Identify which cell holds the provided text, then report its (x, y) central coordinate. 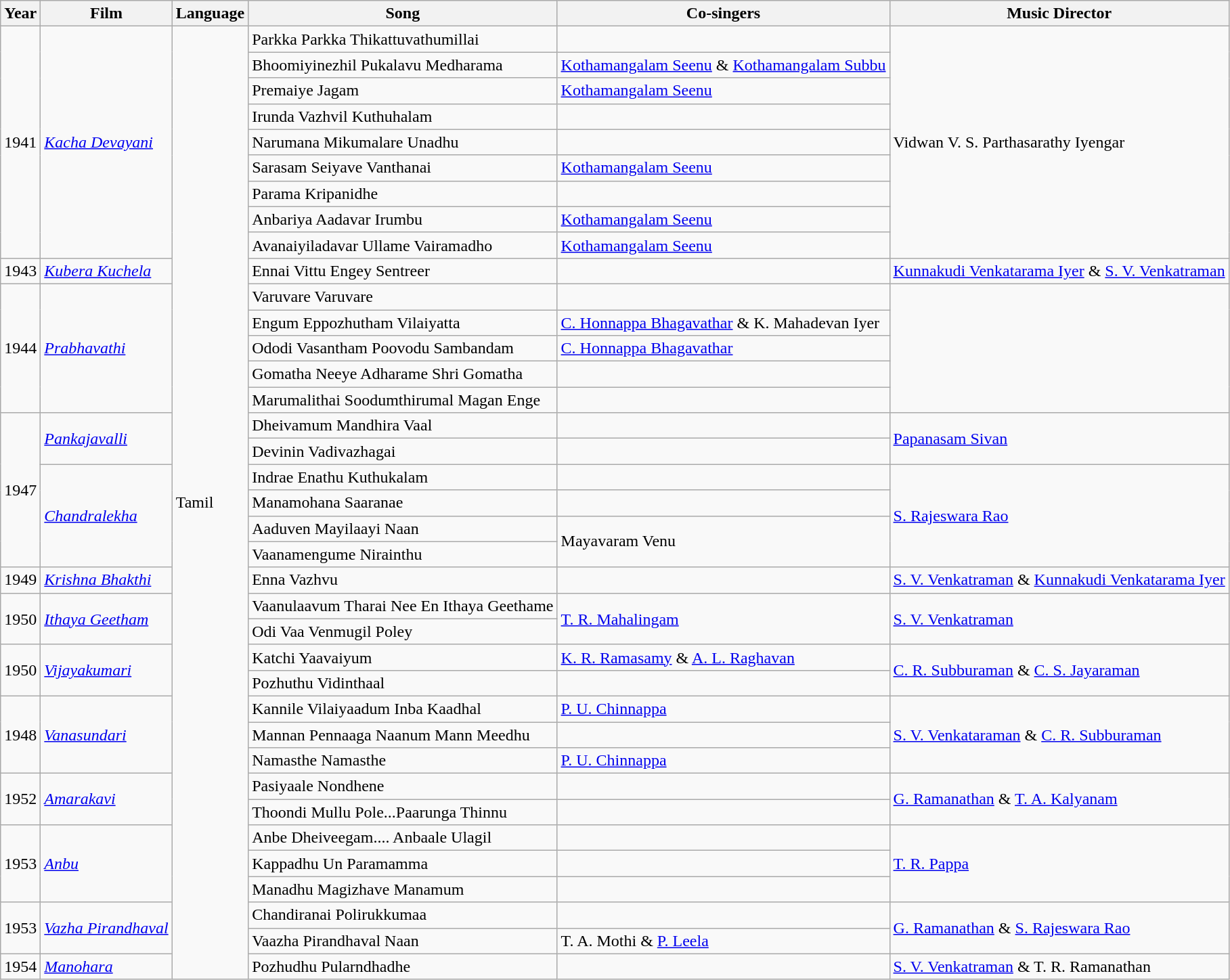
Song (403, 14)
1943 (20, 271)
C. Honnappa Bhagavathar & K. Mahadevan Iyer (723, 323)
1947 (20, 490)
1944 (20, 348)
G. Ramanathan & S. Rajeswara Rao (1059, 928)
Language (210, 14)
Avanaiyiladavar Ullame Vairamadho (403, 245)
Vaazha Pirandhaval Naan (403, 941)
1949 (20, 580)
Pankajavalli (106, 439)
Namasthe Namasthe (403, 761)
Chandiranai Polirukkumaa (403, 915)
K. R. Ramasamy & A. L. Raghavan (723, 657)
Kappadhu Un Paramamma (403, 864)
1954 (20, 966)
Anbariya Aadavar Irumbu (403, 219)
Premaiye Jagam (403, 91)
S. Rajeswara Rao (1059, 516)
Parama Kripanidhe (403, 194)
1952 (20, 799)
S. V. Venkatraman & Kunnakudi Venkatarama Iyer (1059, 580)
Manamohana Saaranae (403, 503)
Year (20, 14)
Tamil (210, 503)
Manohara (106, 966)
Marumalithai Soodumthirumal Magan Enge (403, 400)
C. Honnappa Bhagavathar (723, 349)
Music Director (1059, 14)
S. V. Venkatraman & T. R. Ramanathan (1059, 966)
Kunnakudi Venkatarama Iyer & S. V. Venkatraman (1059, 271)
Dheivamum Mandhira Vaal (403, 426)
Prabhavathi (106, 348)
Krishna Bhakthi (106, 580)
Aaduven Mayilaayi Naan (403, 529)
Odi Vaa Venmugil Poley (403, 631)
G. Ramanathan & T. A. Kalyanam (1059, 799)
Devinin Vadivazhagai (403, 451)
Film (106, 14)
Narumana Mikumalare Unadhu (403, 142)
Manadhu Magizhave Manamum (403, 889)
Sarasam Seiyave Vanthanai (403, 168)
Co-singers (723, 14)
Bhoomiyinezhil Pukalavu Medharama (403, 65)
Ennai Vittu Engey Sentreer (403, 271)
Vaanamengume Nirainthu (403, 554)
Vidwan V. S. Parthasarathy Iyengar (1059, 142)
Katchi Yaavaiyum (403, 657)
Pozhudhu Pularndhadhe (403, 966)
Kacha Devayani (106, 142)
Vazha Pirandhaval (106, 928)
Gomatha Neeye Adharame Shri Gomatha (403, 374)
Papanasam Sivan (1059, 439)
Engum Eppozhutham Vilaiyatta (403, 323)
C. R. Subburaman & C. S. Jayaraman (1059, 670)
T. R. Mahalingam (723, 619)
Kubera Kuchela (106, 271)
Anbe Dheiveegam.... Anbaale Ulagil (403, 838)
Anbu (106, 864)
Kothamangalam Seenu & Kothamangalam Subbu (723, 65)
Vanasundari (106, 734)
Vaanulaavum Tharai Nee En Ithaya Geethame (403, 606)
T. R. Pappa (1059, 864)
Amarakavi (106, 799)
Vijayakumari (106, 670)
Enna Vazhvu (403, 580)
Pozhuthu Vidinthaal (403, 683)
Thoondi Mullu Pole...Paarunga Thinnu (403, 812)
Varuvare Varuvare (403, 296)
Pasiyaale Nondhene (403, 786)
Ododi Vasantham Poovodu Sambandam (403, 349)
Ithaya Geetham (106, 619)
Indrae Enathu Kuthukalam (403, 477)
S. V. Venkatraman (1059, 619)
1941 (20, 142)
Irunda Vazhvil Kuthuhalam (403, 116)
Kannile Vilaiyaadum Inba Kaadhal (403, 709)
Mannan Pennaaga Naanum Mann Meedhu (403, 734)
Mayavaram Venu (723, 541)
Chandralekha (106, 516)
1948 (20, 734)
Parkka Parkka Thikattuvathumillai (403, 39)
S. V. Venkataraman & C. R. Subburaman (1059, 734)
T. A. Mothi & P. Leela (723, 941)
